Provide the [X, Y] coordinate of the cell's center where the given text is located.  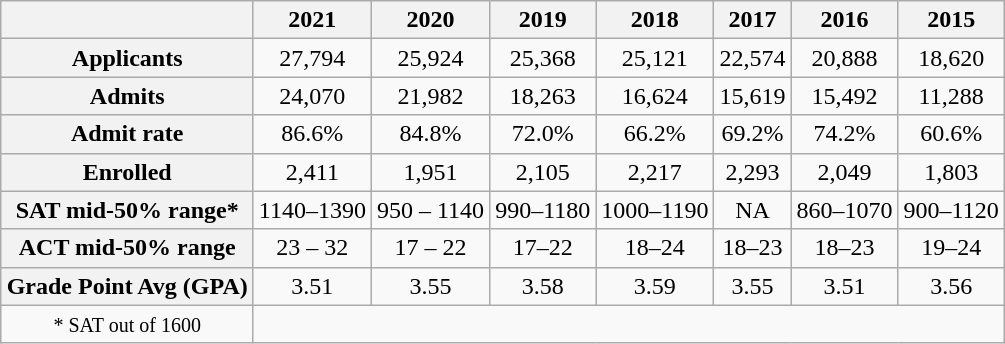
3.56 [951, 286]
17 – 22 [430, 248]
990–1180 [543, 210]
22,574 [752, 58]
950 – 1140 [430, 210]
2,049 [844, 172]
2,105 [543, 172]
18,620 [951, 58]
Grade Point Avg (GPA) [127, 286]
Applicants [127, 58]
25,368 [543, 58]
16,624 [655, 96]
20,888 [844, 58]
24,070 [312, 96]
60.6% [951, 134]
* SAT out of 1600 [127, 324]
2016 [844, 20]
17–22 [543, 248]
Enrolled [127, 172]
3.59 [655, 286]
27,794 [312, 58]
72.0% [543, 134]
2021 [312, 20]
2020 [430, 20]
2,217 [655, 172]
23 – 32 [312, 248]
25,121 [655, 58]
2015 [951, 20]
900–1120 [951, 210]
18,263 [543, 96]
19–24 [951, 248]
1,951 [430, 172]
74.2% [844, 134]
84.8% [430, 134]
86.6% [312, 134]
2,293 [752, 172]
18–24 [655, 248]
15,492 [844, 96]
Admit rate [127, 134]
15,619 [752, 96]
2019 [543, 20]
3.58 [543, 286]
2017 [752, 20]
ACT mid-50% range [127, 248]
NA [752, 210]
2,411 [312, 172]
Admits [127, 96]
1000–1190 [655, 210]
21,982 [430, 96]
69.2% [752, 134]
11,288 [951, 96]
SAT mid-50% range* [127, 210]
1,803 [951, 172]
860–1070 [844, 210]
66.2% [655, 134]
2018 [655, 20]
1140–1390 [312, 210]
25,924 [430, 58]
